Provide the (x, y) coordinate of the cell's center where the given text is located.  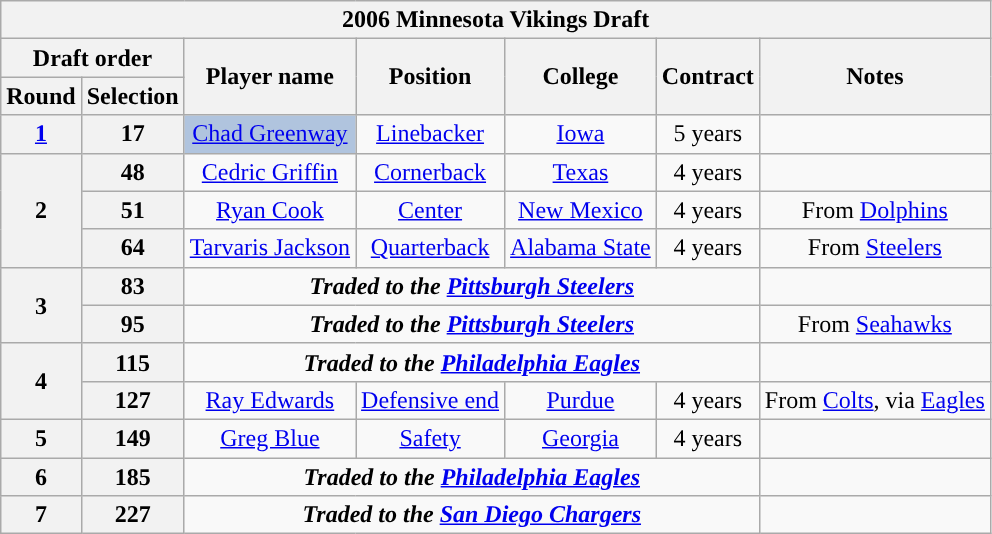
Safety (430, 438)
From Steelers (874, 248)
227 (132, 515)
Defensive end (430, 400)
Center (430, 210)
Ryan Cook (270, 210)
48 (132, 172)
7 (41, 515)
83 (132, 286)
51 (132, 210)
64 (132, 248)
2006 Minnesota Vikings Draft (496, 20)
From Colts, via Eagles (874, 400)
Cornerback (430, 172)
1 (41, 134)
Round (41, 96)
Draft order (92, 58)
4 (41, 381)
Purdue (581, 400)
Contract (708, 77)
17 (132, 134)
149 (132, 438)
2 (41, 210)
5 (41, 438)
Chad Greenway (270, 134)
3 (41, 305)
New Mexico (581, 210)
Selection (132, 96)
95 (132, 324)
Greg Blue (270, 438)
Texas (581, 172)
College (581, 77)
Linebacker (430, 134)
Alabama State (581, 248)
Tarvaris Jackson (270, 248)
6 (41, 477)
Position (430, 77)
115 (132, 362)
From Dolphins (874, 210)
5 years (708, 134)
Cedric Griffin (270, 172)
127 (132, 400)
Georgia (581, 438)
Notes (874, 77)
185 (132, 477)
Player name (270, 77)
Traded to the San Diego Chargers (472, 515)
Iowa (581, 134)
From Seahawks (874, 324)
Quarterback (430, 248)
Ray Edwards (270, 400)
